Locate the cell with the specified text and output its (x, y) center coordinate. 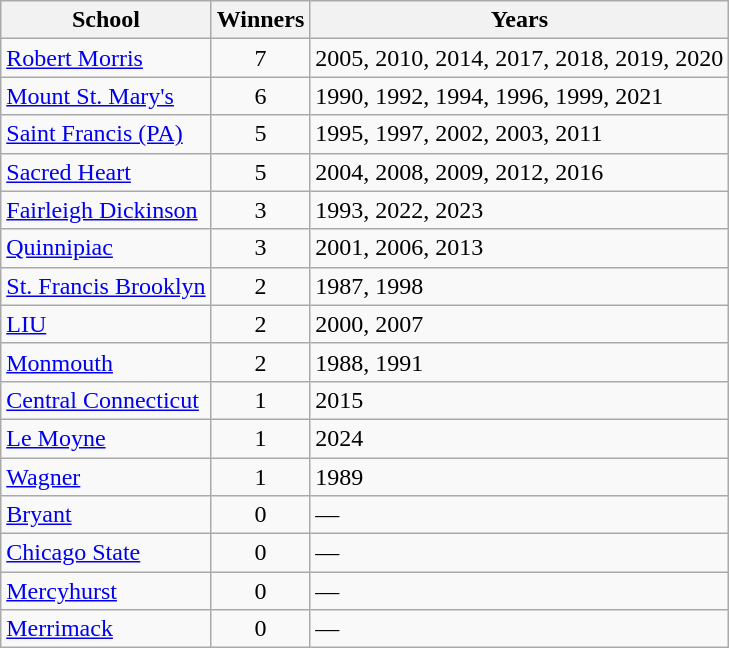
Monmouth (106, 362)
Fairleigh Dickinson (106, 210)
2024 (520, 438)
Bryant (106, 515)
Merrimack (106, 629)
Le Moyne (106, 438)
Winners (260, 20)
Robert Morris (106, 58)
1990, 1992, 1994, 1996, 1999, 2021 (520, 96)
2004, 2008, 2009, 2012, 2016 (520, 172)
2001, 2006, 2013 (520, 248)
2005, 2010, 2014, 2017, 2018, 2019, 2020 (520, 58)
2000, 2007 (520, 324)
School (106, 20)
6 (260, 96)
2015 (520, 400)
Central Connecticut (106, 400)
Mercyhurst (106, 591)
Years (520, 20)
1995, 1997, 2002, 2003, 2011 (520, 134)
1993, 2022, 2023 (520, 210)
1988, 1991 (520, 362)
Mount St. Mary's (106, 96)
Sacred Heart (106, 172)
LIU (106, 324)
St. Francis Brooklyn (106, 286)
Chicago State (106, 553)
Quinnipiac (106, 248)
Saint Francis (PA) (106, 134)
1989 (520, 477)
7 (260, 58)
Wagner (106, 477)
1987, 1998 (520, 286)
